Find where the given text appears and provide that cell's center as [X, Y] coordinate. 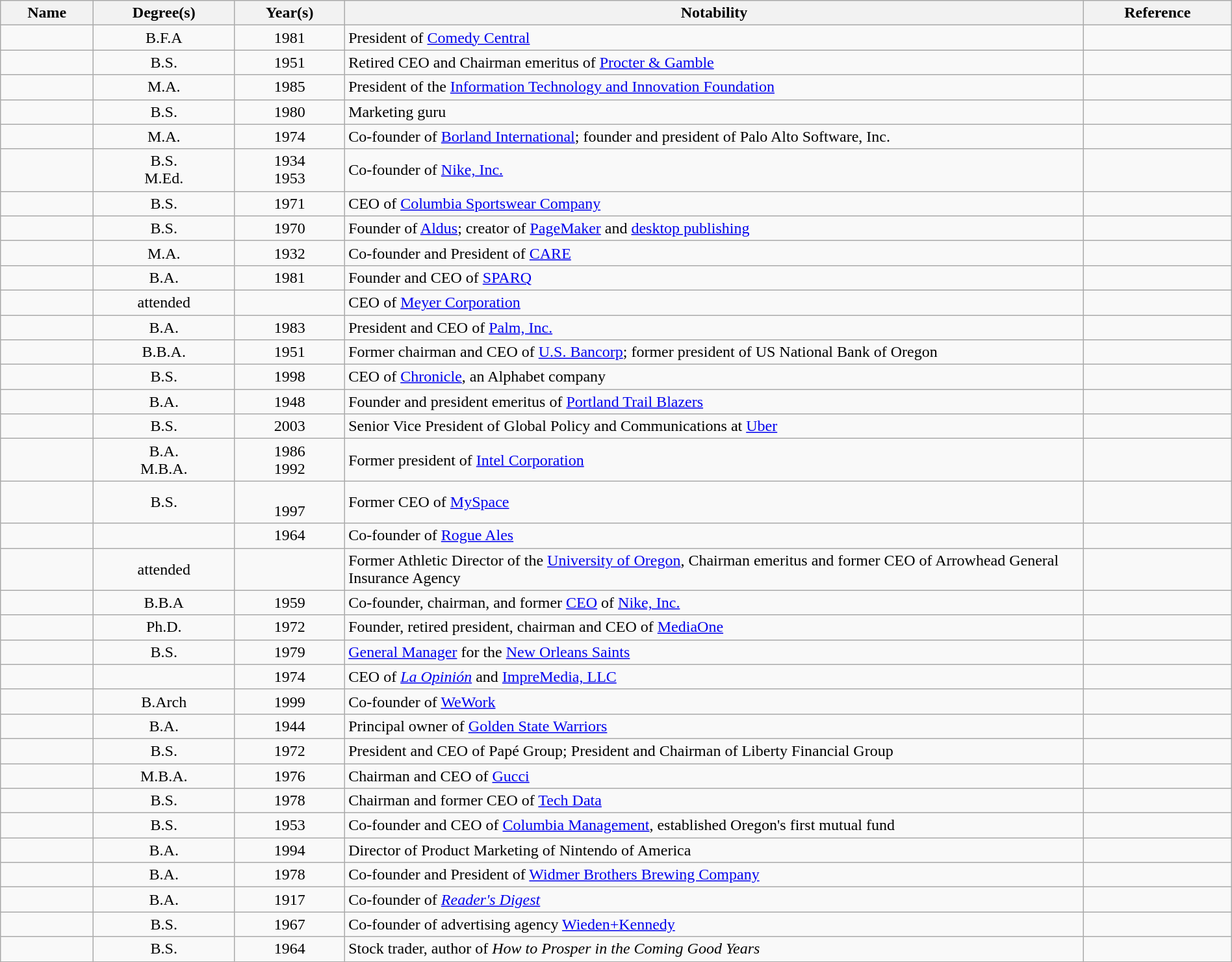
1967 [290, 924]
Co-founder of WeWork [715, 701]
Chairman and former CEO of Tech Data [715, 801]
B.Arch [164, 701]
Stock trader, author of How to Prosper in the Coming Good Years [715, 949]
General Manager for the New Orleans Saints [715, 652]
1953 [290, 825]
B.F.A [164, 38]
Former Athletic Director of the University of Oregon, Chairman emeritus and former CEO of Arrowhead General Insurance Agency [715, 569]
President and CEO of Palm, Inc. [715, 327]
1959 [290, 603]
CEO of Columbia Sportswear Company [715, 203]
Co-founder of Reader's Digest [715, 900]
1976 [290, 775]
Degree(s) [164, 13]
Notability [715, 13]
CEO of La Opinión and ImpreMedia, LLC [715, 677]
1970 [290, 228]
1997 [290, 502]
President of the Information Technology and Innovation Foundation [715, 87]
Name [47, 13]
1979 [290, 652]
1999 [290, 701]
Co-founder of Borland International; founder and president of Palo Alto Software, Inc. [715, 136]
Ph.D. [164, 627]
B.S.M.Ed. [164, 170]
1983 [290, 327]
Year(s) [290, 13]
Co-founder of Rogue Ales [715, 536]
1985 [290, 87]
Co-founder of advertising agency Wieden+Kennedy [715, 924]
Co-founder, chairman, and former CEO of Nike, Inc. [715, 603]
Chairman and CEO of Gucci [715, 775]
Principal owner of Golden State Warriors [715, 726]
19341953 [290, 170]
Co-founder and CEO of Columbia Management, established Oregon's first mutual fund [715, 825]
CEO of Chronicle, an Alphabet company [715, 377]
Co-founder of Nike, Inc. [715, 170]
President of Comedy Central [715, 38]
1932 [290, 253]
1980 [290, 112]
Founder and president emeritus of Portland Trail Blazers [715, 402]
Director of Product Marketing of Nintendo of America [715, 850]
M.B.A. [164, 775]
1994 [290, 850]
Former president of Intel Corporation [715, 460]
1971 [290, 203]
Co-founder and President of CARE [715, 253]
Marketing guru [715, 112]
19861992 [290, 460]
President and CEO of Papé Group; President and Chairman of Liberty Financial Group [715, 751]
Retired CEO and Chairman emeritus of Procter & Gamble [715, 62]
Founder, retired president, chairman and CEO of MediaOne [715, 627]
Reference [1157, 13]
CEO of Meyer Corporation [715, 302]
Founder of Aldus; creator of PageMaker and desktop publishing [715, 228]
B.B.A [164, 603]
B.B.A. [164, 352]
Founder and CEO of SPARQ [715, 278]
1998 [290, 377]
Former chairman and CEO of U.S. Bancorp; former president of US National Bank of Oregon [715, 352]
Former CEO of MySpace [715, 502]
Co-founder and President of Widmer Brothers Brewing Company [715, 875]
1948 [290, 402]
B.A.M.B.A. [164, 460]
1944 [290, 726]
1917 [290, 900]
Senior Vice President of Global Policy and Communications at Uber [715, 426]
2003 [290, 426]
